Find where the given text appears and provide that cell's center as [X, Y] coordinate. 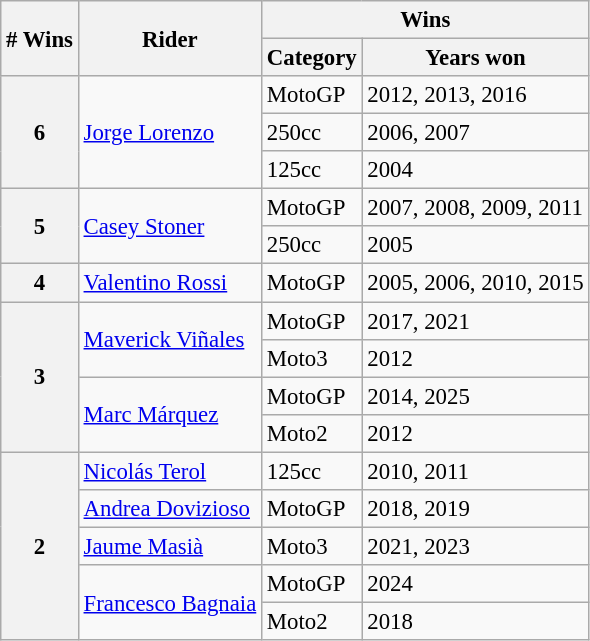
2010, 2011 [476, 471]
2 [40, 546]
Category [312, 58]
2024 [476, 584]
3 [40, 377]
# Wins [40, 38]
2007, 2008, 2009, 2011 [476, 208]
Marc Márquez [170, 414]
2004 [476, 170]
Years won [476, 58]
Jorge Lorenzo [170, 132]
2018, 2019 [476, 509]
4 [40, 283]
Francesco Bagnaia [170, 602]
2005 [476, 245]
Jaume Masià [170, 546]
2021, 2023 [476, 546]
Maverick Viñales [170, 340]
2017, 2021 [476, 321]
Nicolás Terol [170, 471]
2006, 2007 [476, 133]
2018 [476, 621]
2014, 2025 [476, 396]
2005, 2006, 2010, 2015 [476, 283]
Rider [170, 38]
5 [40, 226]
Valentino Rossi [170, 283]
Andrea Dovizioso [170, 509]
Wins [426, 20]
2012, 2013, 2016 [476, 95]
6 [40, 132]
Casey Stoner [170, 226]
